Locate the cell with the specified text and output its [x, y] center coordinate. 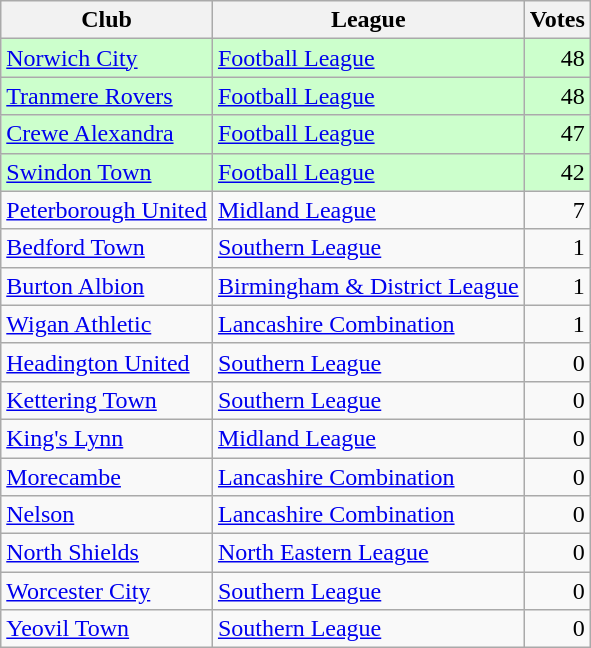
King's Lynn [107, 438]
Morecambe [107, 477]
Yeovil Town [107, 629]
League [368, 20]
Peterborough United [107, 210]
Headington United [107, 362]
Swindon Town [107, 172]
7 [557, 210]
Votes [557, 20]
Tranmere Rovers [107, 96]
Bedford Town [107, 248]
Crewe Alexandra [107, 134]
North Eastern League [368, 553]
Wigan Athletic [107, 324]
Kettering Town [107, 400]
42 [557, 172]
Norwich City [107, 58]
Birmingham & District League [368, 286]
47 [557, 134]
Club [107, 20]
North Shields [107, 553]
Burton Albion [107, 286]
Worcester City [107, 591]
Nelson [107, 515]
